Search for the cell housing the specified text and yield its [x, y] center coordinate. 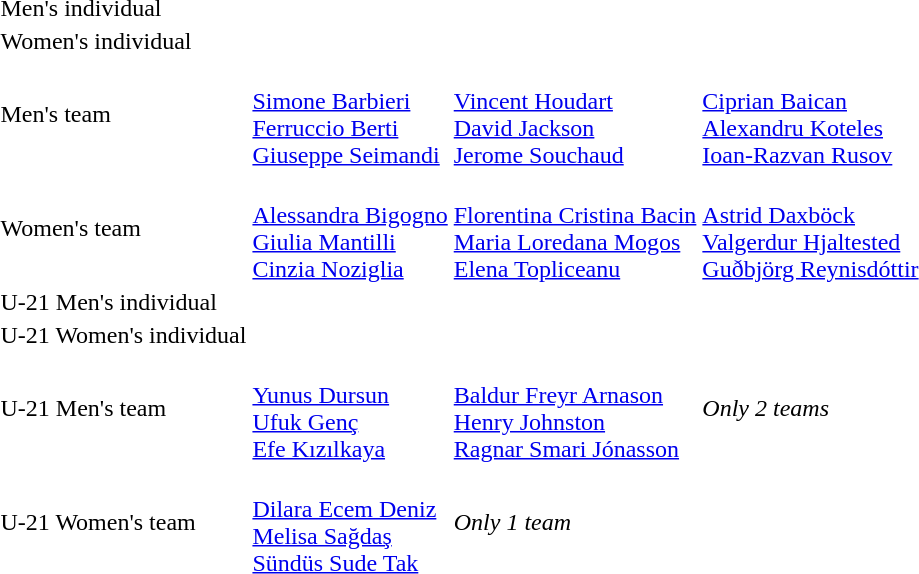
Alessandra BigognoGiulia MantilliCinzia Noziglia [350, 228]
Simone BarbieriFerruccio BertiGiuseppe Seimandi [350, 114]
Yunus DursunUfuk GençEfe Kızılkaya [350, 408]
Vincent HoudartDavid JacksonJerome Souchaud [575, 114]
Baldur Freyr ArnasonHenry JohnstonRagnar Smari Jónasson [575, 408]
Florentina Cristina BacinMaria Loredana MogosElena Topliceanu [575, 228]
